Pinpoint the cell where the given text exists, returning its (x, y) midpoint coordinate. 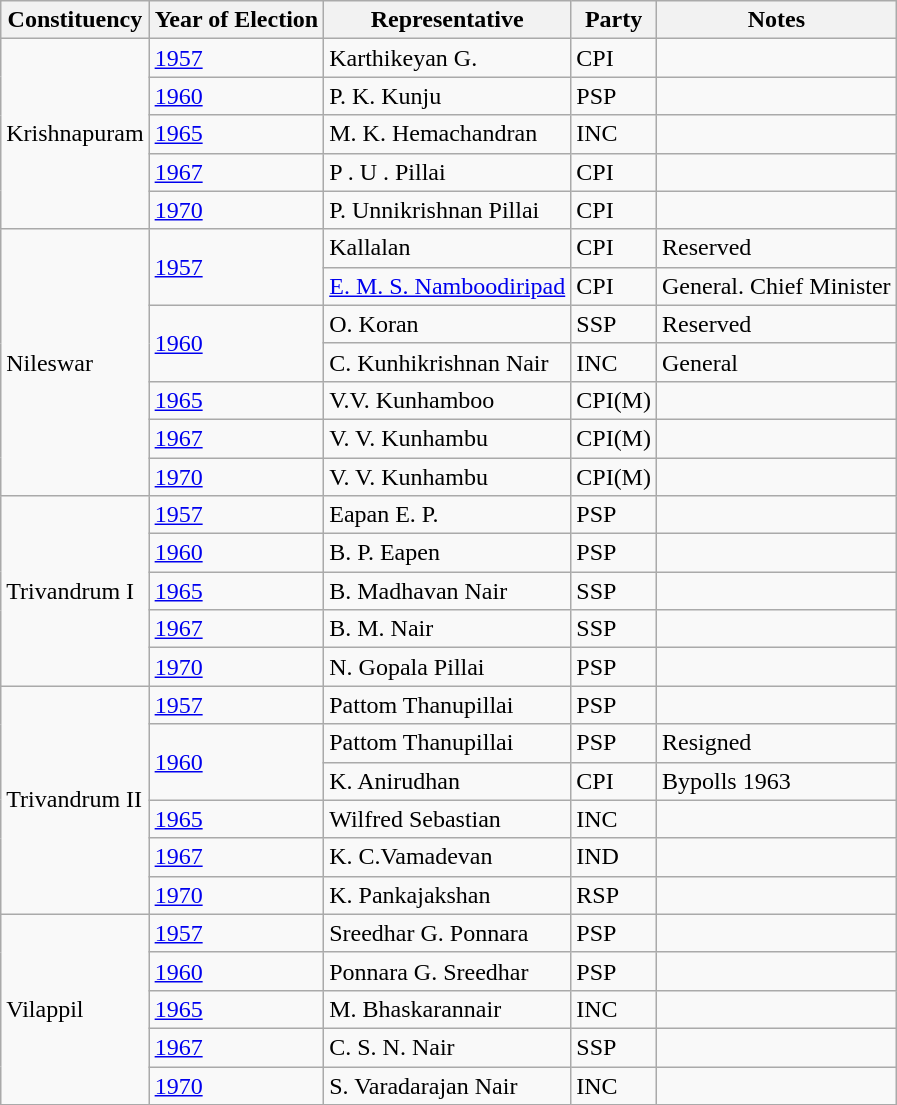
Karthikeyan G. (448, 58)
Nileswar (75, 362)
Party (614, 20)
P. Unnikrishnan Pillai (448, 210)
S. Varadarajan Nair (448, 1085)
Constituency (75, 20)
M. K. Hemachandran (448, 134)
B. M. Nair (448, 629)
Bypolls 1963 (776, 781)
Notes (776, 20)
Sreedhar G. Ponnara (448, 933)
M. Bhaskarannair (448, 1009)
Kallalan (448, 248)
C. Kunhikrishnan Nair (448, 362)
N. Gopala Pillai (448, 667)
P. K. Kunju (448, 96)
C. S. N. Nair (448, 1047)
Resigned (776, 743)
Trivandrum I (75, 591)
General. Chief Minister (776, 286)
K. Anirudhan (448, 781)
B. Madhavan Nair (448, 591)
Year of Election (236, 20)
Wilfred Sebastian (448, 819)
Representative (448, 20)
B. P. Eapen (448, 553)
General (776, 362)
Eapan E. P. (448, 515)
Krishnapuram (75, 134)
V.V. Kunhamboo (448, 400)
Trivandrum II (75, 800)
RSP (614, 895)
K. C.Vamadevan (448, 857)
IND (614, 857)
K. Pankajakshan (448, 895)
E. M. S. Namboodiripad (448, 286)
Ponnara G. Sreedhar (448, 971)
P . U . Pillai (448, 172)
O. Koran (448, 324)
Vilappil (75, 1009)
